From the cell containing the given text, extract its center point as (x, y) coordinate. 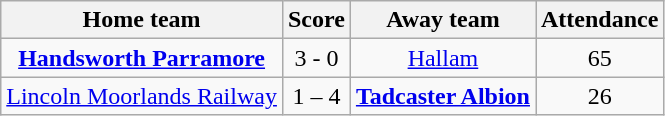
3 - 0 (316, 58)
Tadcaster Albion (442, 96)
Score (316, 20)
Lincoln Moorlands Railway (142, 96)
Attendance (600, 20)
Handsworth Parramore (142, 58)
65 (600, 58)
1 – 4 (316, 96)
Hallam (442, 58)
Home team (142, 20)
26 (600, 96)
Away team (442, 20)
